Detect which cell encompasses the target text, then output its (x, y) center coordinate. 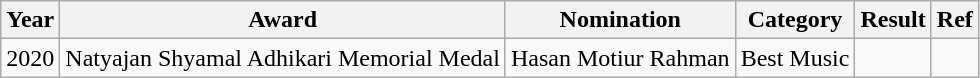
Nomination (620, 20)
Result (893, 20)
Year (30, 20)
Award (283, 20)
Hasan Motiur Rahman (620, 58)
Ref (954, 20)
2020 (30, 58)
Natyajan Shyamal Adhikari Memorial Medal (283, 58)
Category (795, 20)
Best Music (795, 58)
